Search for the cell housing the specified text and yield its [X, Y] center coordinate. 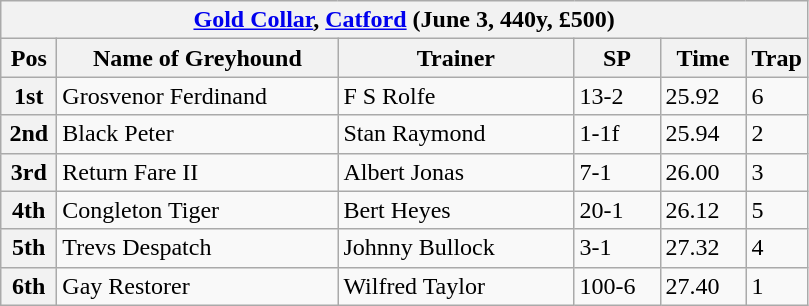
Gold Collar, Catford (June 3, 440y, £500) [404, 20]
27.40 [703, 286]
6th [29, 286]
4 [776, 248]
100-6 [617, 286]
Time [703, 58]
3rd [29, 172]
Black Peter [198, 134]
5 [776, 210]
Return Fare II [198, 172]
27.32 [703, 248]
Gay Restorer [198, 286]
7-1 [617, 172]
Name of Greyhound [198, 58]
3 [776, 172]
1 [776, 286]
5th [29, 248]
Grosvenor Ferdinand [198, 96]
13-2 [617, 96]
1st [29, 96]
26.00 [703, 172]
Pos [29, 58]
26.12 [703, 210]
2nd [29, 134]
4th [29, 210]
Stan Raymond [456, 134]
Bert Heyes [456, 210]
SP [617, 58]
F S Rolfe [456, 96]
Trainer [456, 58]
20-1 [617, 210]
Wilfred Taylor [456, 286]
25.92 [703, 96]
2 [776, 134]
Johnny Bullock [456, 248]
3-1 [617, 248]
Trevs Despatch [198, 248]
6 [776, 96]
Trap [776, 58]
Albert Jonas [456, 172]
Congleton Tiger [198, 210]
1-1f [617, 134]
25.94 [703, 134]
